Detect which cell encompasses the target text, then output its [X, Y] center coordinate. 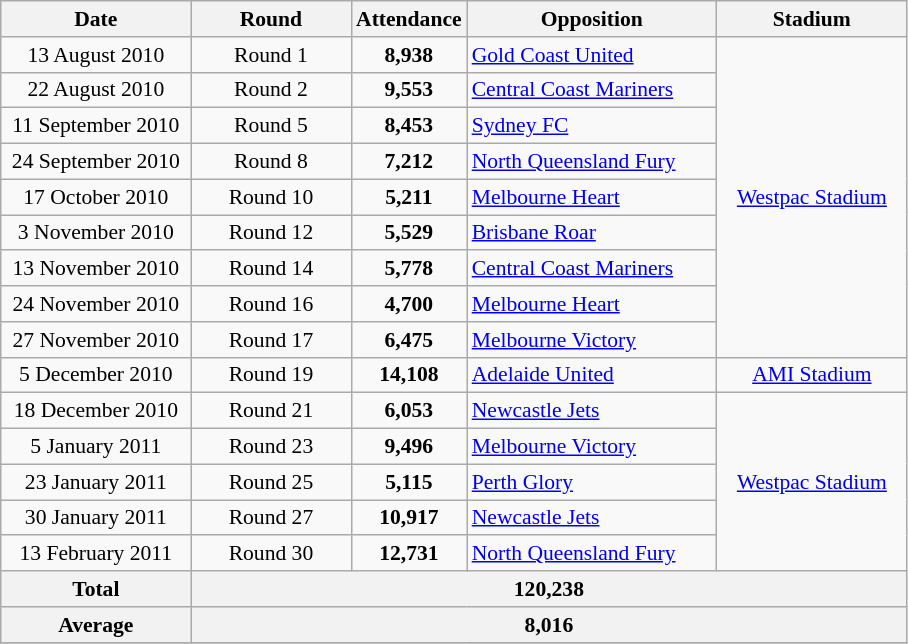
3 November 2010 [96, 233]
Attendance [409, 19]
5,529 [409, 233]
5 January 2011 [96, 447]
Sydney FC [592, 126]
4,700 [409, 304]
9,496 [409, 447]
Round 25 [271, 482]
17 October 2010 [96, 197]
Opposition [592, 19]
10,917 [409, 518]
13 November 2010 [96, 269]
24 November 2010 [96, 304]
Round 8 [271, 162]
Round [271, 19]
Round 1 [271, 55]
Round 17 [271, 340]
Perth Glory [592, 482]
14,108 [409, 375]
9,553 [409, 90]
12,731 [409, 554]
5 December 2010 [96, 375]
Round 14 [271, 269]
Adelaide United [592, 375]
120,238 [549, 589]
11 September 2010 [96, 126]
5,778 [409, 269]
7,212 [409, 162]
23 January 2011 [96, 482]
Round 2 [271, 90]
30 January 2011 [96, 518]
Round 21 [271, 411]
27 November 2010 [96, 340]
Average [96, 625]
5,115 [409, 482]
5,211 [409, 197]
Date [96, 19]
8,016 [549, 625]
13 August 2010 [96, 55]
8,938 [409, 55]
Total [96, 589]
Round 27 [271, 518]
Round 23 [271, 447]
Gold Coast United [592, 55]
8,453 [409, 126]
13 February 2011 [96, 554]
Round 30 [271, 554]
Round 12 [271, 233]
18 December 2010 [96, 411]
6,475 [409, 340]
Round 19 [271, 375]
Round 16 [271, 304]
22 August 2010 [96, 90]
Round 5 [271, 126]
6,053 [409, 411]
Stadium [812, 19]
24 September 2010 [96, 162]
Round 10 [271, 197]
Brisbane Roar [592, 233]
AMI Stadium [812, 375]
